Capture the cell that displays the provided text and extract its [x, y] central coordinate. 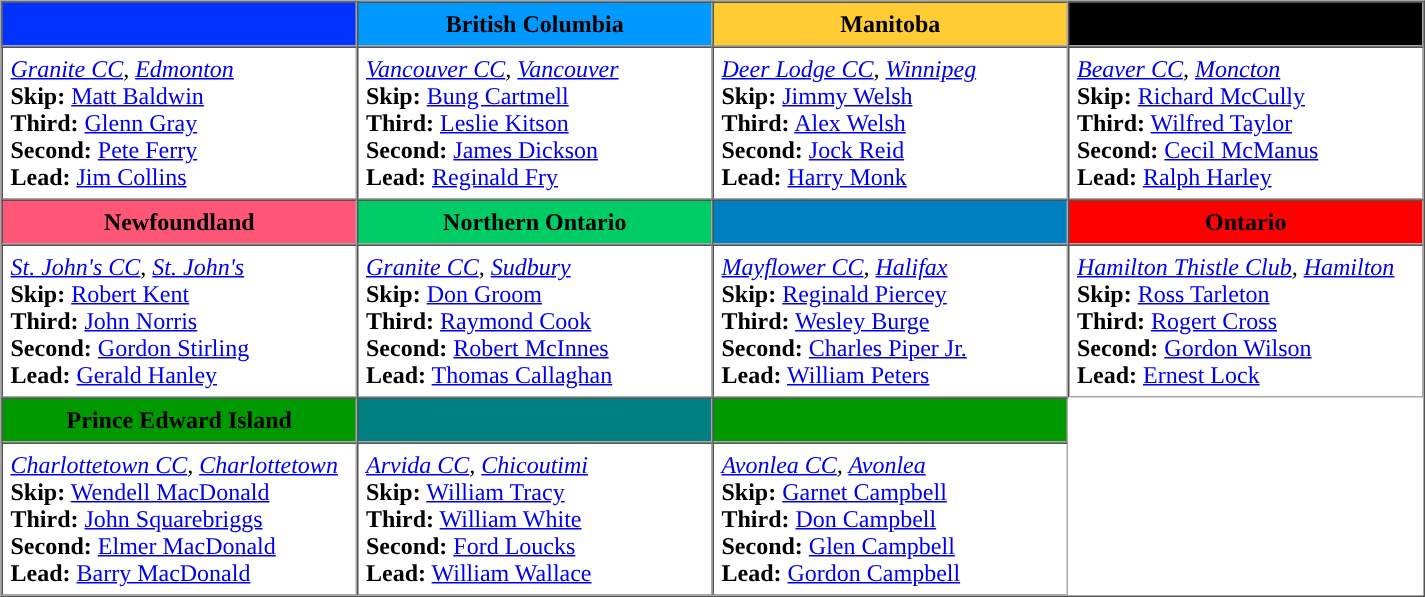
St. John's CC, St. John'sSkip: Robert Kent Third: John Norris Second: Gordon Stirling Lead: Gerald Hanley [180, 320]
Avonlea CC, AvonleaSkip: Garnet Campbell Third: Don Campbell Second: Glen Campbell Lead: Gordon Campbell [890, 518]
Mayflower CC, HalifaxSkip: Reginald Piercey Third: Wesley Burge Second: Charles Piper Jr. Lead: William Peters [890, 320]
Hamilton Thistle Club, HamiltonSkip: Ross Tarleton Third: Rogert Cross Second: Gordon Wilson Lead: Ernest Lock [1246, 320]
Ontario [1246, 222]
Deer Lodge CC, WinnipegSkip: Jimmy Welsh Third: Alex Welsh Second: Jock Reid Lead: Harry Monk [890, 122]
Granite CC, EdmontonSkip: Matt Baldwin Third: Glenn Gray Second: Pete Ferry Lead: Jim Collins [180, 122]
Charlottetown CC, CharlottetownSkip: Wendell MacDonald Third: John Squarebriggs Second: Elmer MacDonald Lead: Barry MacDonald [180, 518]
Prince Edward Island [180, 420]
British Columbia [535, 24]
Beaver CC, MonctonSkip: Richard McCully Third: Wilfred Taylor Second: Cecil McManus Lead: Ralph Harley [1246, 122]
Northern Ontario [535, 222]
Vancouver CC, VancouverSkip: Bung Cartmell Third: Leslie Kitson Second: James Dickson Lead: Reginald Fry [535, 122]
Newfoundland [180, 222]
Manitoba [890, 24]
Granite CC, SudburySkip: Don Groom Third: Raymond Cook Second: Robert McInnes Lead: Thomas Callaghan [535, 320]
Arvida CC, ChicoutimiSkip: William Tracy Third: William White Second: Ford Loucks Lead: William Wallace [535, 518]
